Scan for the cell matching the given text and deliver its [X, Y] coordinate at center. 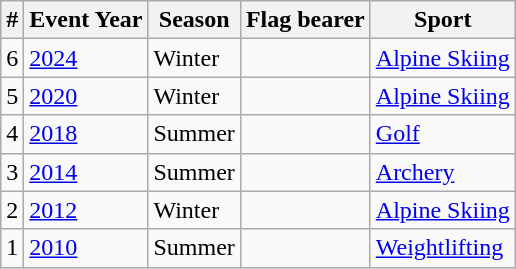
2012 [86, 210]
2014 [86, 172]
Flag bearer [305, 20]
Event Year [86, 20]
6 [12, 58]
Golf [442, 134]
Season [194, 20]
3 [12, 172]
4 [12, 134]
2020 [86, 96]
1 [12, 248]
2010 [86, 248]
2024 [86, 58]
2018 [86, 134]
Weightlifting [442, 248]
5 [12, 96]
# [12, 20]
Archery [442, 172]
2 [12, 210]
Sport [442, 20]
